Provide the (x, y) coordinate of the cell's center where the given text is located.  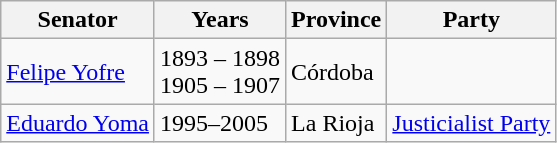
Eduardo Yoma (78, 123)
Senator (78, 20)
1893 – 18981905 – 1907 (220, 72)
1995–2005 (220, 123)
Party (472, 20)
Felipe Yofre (78, 72)
Years (220, 20)
Córdoba (336, 72)
Justicialist Party (472, 123)
La Rioja (336, 123)
Province (336, 20)
